Find where the given text appears and provide that cell's center as [X, Y] coordinate. 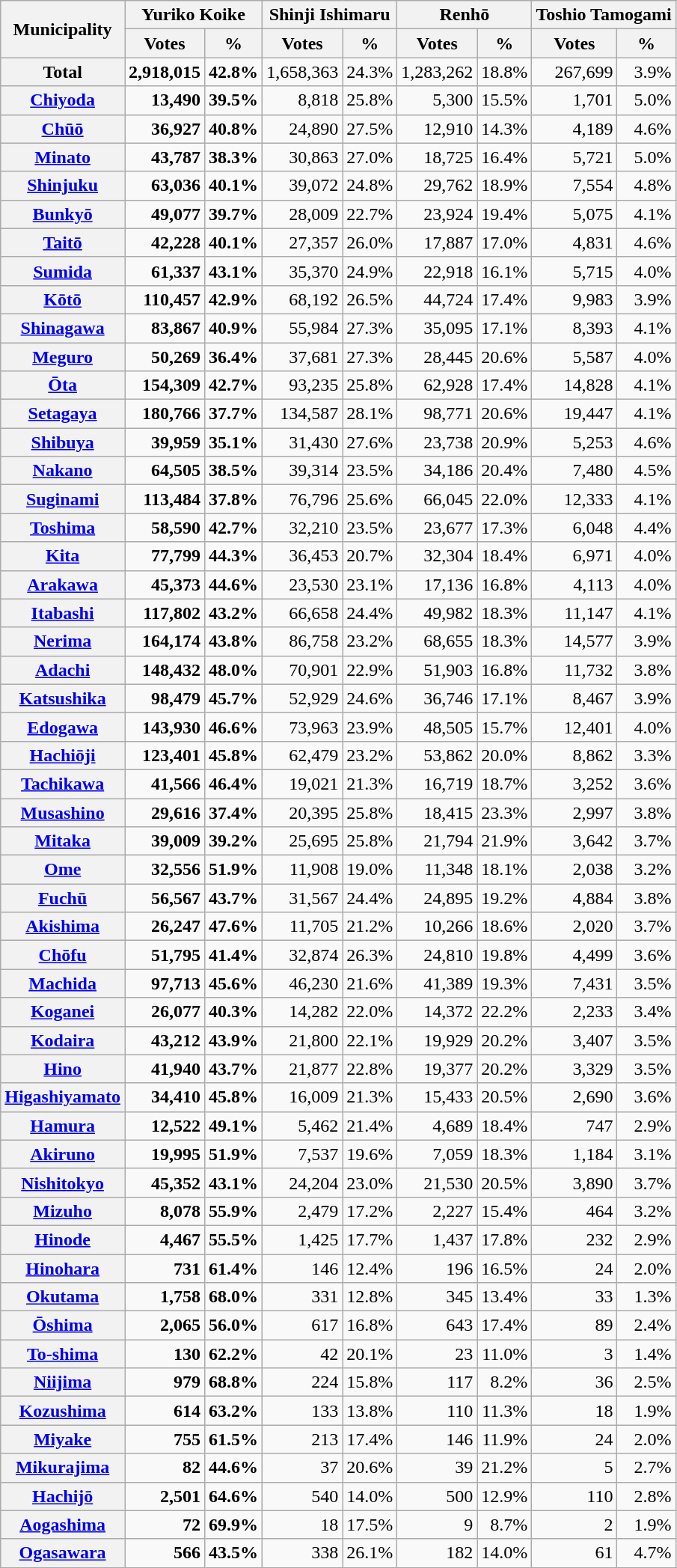
24.6% [370, 698]
643 [437, 1326]
18.9% [504, 186]
43.8% [233, 641]
38.5% [233, 471]
69.9% [233, 1525]
52,929 [302, 698]
1.3% [646, 1297]
4,831 [575, 242]
89 [575, 1326]
Suginami [63, 499]
2 [575, 1525]
76,796 [302, 499]
23.3% [504, 812]
14,282 [302, 1012]
11,147 [575, 613]
16.4% [504, 157]
Higashiyamato [63, 1097]
72 [165, 1525]
41.4% [233, 955]
3,407 [575, 1040]
93,235 [302, 385]
68.0% [233, 1297]
Itabashi [63, 613]
Shinjuku [63, 186]
23,738 [437, 442]
19,447 [575, 414]
18.1% [504, 870]
12.4% [370, 1269]
Kōtō [63, 299]
30,863 [302, 157]
39,072 [302, 186]
2,227 [437, 1211]
15.8% [370, 1382]
43,212 [165, 1040]
14,372 [437, 1012]
18,725 [437, 157]
36,453 [302, 556]
42 [302, 1354]
Nishitokyo [63, 1183]
43,787 [165, 157]
21.9% [504, 841]
Yuriko Koike [193, 15]
35.1% [233, 442]
500 [437, 1496]
Chōfu [63, 955]
20,395 [302, 812]
8,078 [165, 1211]
26.5% [370, 299]
12.9% [504, 1496]
4,189 [575, 129]
17,136 [437, 585]
25.6% [370, 499]
68,192 [302, 299]
15.5% [504, 100]
Ome [63, 870]
21,530 [437, 1183]
130 [165, 1354]
48,505 [437, 727]
7,431 [575, 983]
51,903 [437, 670]
1.4% [646, 1354]
63,036 [165, 186]
53,862 [437, 755]
55.5% [233, 1239]
41,389 [437, 983]
56.0% [233, 1326]
38.3% [233, 157]
Fuchū [63, 898]
23.9% [370, 727]
338 [302, 1553]
To-shima [63, 1354]
21,877 [302, 1069]
8,467 [575, 698]
1,437 [437, 1239]
26,247 [165, 927]
37 [302, 1468]
4.8% [646, 186]
Arakawa [63, 585]
23.0% [370, 1183]
12,401 [575, 727]
68,655 [437, 641]
16,719 [437, 784]
2,038 [575, 870]
Meguro [63, 357]
98,479 [165, 698]
13.8% [370, 1411]
5,715 [575, 271]
36 [575, 1382]
14,828 [575, 385]
Machida [63, 983]
48.0% [233, 670]
61,337 [165, 271]
49,077 [165, 214]
3,329 [575, 1069]
13,490 [165, 100]
66,045 [437, 499]
44.3% [233, 556]
61 [575, 1553]
47.6% [233, 927]
117 [437, 1382]
747 [575, 1126]
51,795 [165, 955]
28.1% [370, 414]
17.3% [504, 528]
20.0% [504, 755]
39.2% [233, 841]
77,799 [165, 556]
39 [437, 1468]
Nakano [63, 471]
Okutama [63, 1297]
979 [165, 1382]
Hino [63, 1069]
3,252 [575, 784]
12,522 [165, 1126]
26,077 [165, 1012]
Koganei [63, 1012]
2.8% [646, 1496]
24,810 [437, 955]
82 [165, 1468]
4,884 [575, 898]
11,908 [302, 870]
19.8% [504, 955]
8.7% [504, 1525]
17.7% [370, 1239]
36,746 [437, 698]
617 [302, 1326]
55.9% [233, 1211]
50,269 [165, 357]
44,724 [437, 299]
4.4% [646, 528]
17.2% [370, 1211]
9,983 [575, 299]
19.4% [504, 214]
Shibuya [63, 442]
1,701 [575, 100]
267,699 [575, 72]
Renhō [465, 15]
15,433 [437, 1097]
22.2% [504, 1012]
Total [63, 72]
66,658 [302, 613]
61.5% [233, 1439]
49.1% [233, 1126]
16.5% [504, 1269]
36,927 [165, 129]
17.0% [504, 242]
32,874 [302, 955]
1,283,262 [437, 72]
3 [575, 1354]
2,918,015 [165, 72]
7,554 [575, 186]
20.1% [370, 1354]
24,204 [302, 1183]
10,266 [437, 927]
213 [302, 1439]
143,930 [165, 727]
4,499 [575, 955]
Aogashima [63, 1525]
2.4% [646, 1326]
Hinohara [63, 1269]
37.7% [233, 414]
35,095 [437, 328]
Hachiōji [63, 755]
Taitō [63, 242]
Chūō [63, 129]
180,766 [165, 414]
43.2% [233, 613]
31,567 [302, 898]
36.4% [233, 357]
7,059 [437, 1154]
Hamura [63, 1126]
70,901 [302, 670]
64.6% [233, 1496]
755 [165, 1439]
2,233 [575, 1012]
19,929 [437, 1040]
46,230 [302, 983]
29,762 [437, 186]
37.4% [233, 812]
64,505 [165, 471]
345 [437, 1297]
35,370 [302, 271]
23 [437, 1354]
4.7% [646, 1553]
23.1% [370, 585]
21,794 [437, 841]
19,995 [165, 1154]
Niijima [63, 1382]
28,009 [302, 214]
Toshio Tamogami [604, 15]
464 [575, 1211]
2,020 [575, 927]
3.3% [646, 755]
18.8% [504, 72]
2,065 [165, 1326]
86,758 [302, 641]
5,587 [575, 357]
26.1% [370, 1553]
4,689 [437, 1126]
224 [302, 1382]
2,501 [165, 1496]
Hachijō [63, 1496]
1,658,363 [302, 72]
22.7% [370, 214]
Tachikawa [63, 784]
29,616 [165, 812]
16.1% [504, 271]
232 [575, 1239]
8,393 [575, 328]
11.3% [504, 1411]
41,566 [165, 784]
3.4% [646, 1012]
13.4% [504, 1297]
19,021 [302, 784]
Akiruno [63, 1154]
19.2% [504, 898]
32,556 [165, 870]
40.9% [233, 328]
12.8% [370, 1297]
61.4% [233, 1269]
17.8% [504, 1239]
20.9% [504, 442]
23,677 [437, 528]
117,802 [165, 613]
32,210 [302, 528]
7,537 [302, 1154]
3.1% [646, 1154]
19.6% [370, 1154]
33 [575, 1297]
26.0% [370, 242]
Katsushika [63, 698]
182 [437, 1553]
5,462 [302, 1126]
63.2% [233, 1411]
Mikurajima [63, 1468]
46.4% [233, 784]
20.7% [370, 556]
12,333 [575, 499]
22.9% [370, 670]
23,924 [437, 214]
331 [302, 1297]
41,940 [165, 1069]
45,352 [165, 1183]
113,484 [165, 499]
15.7% [504, 727]
24,890 [302, 129]
Shinagawa [63, 328]
5,300 [437, 100]
24,895 [437, 898]
11,732 [575, 670]
Mitaka [63, 841]
37.8% [233, 499]
19.0% [370, 870]
21.6% [370, 983]
8,862 [575, 755]
Edogawa [63, 727]
4,113 [575, 585]
Nerima [63, 641]
Ōta [63, 385]
5,075 [575, 214]
27.0% [370, 157]
3,890 [575, 1183]
39,959 [165, 442]
43.9% [233, 1040]
20.4% [504, 471]
24.8% [370, 186]
24.9% [370, 271]
12,910 [437, 129]
55,984 [302, 328]
9 [437, 1525]
Hinode [63, 1239]
34,186 [437, 471]
32,304 [437, 556]
27.6% [370, 442]
Sumida [63, 271]
62,479 [302, 755]
56,567 [165, 898]
Toshima [63, 528]
98,771 [437, 414]
42.8% [233, 72]
Shinji Ishimaru [330, 15]
39,314 [302, 471]
154,309 [165, 385]
Mizuho [63, 1211]
19.3% [504, 983]
42.9% [233, 299]
34,410 [165, 1097]
97,713 [165, 983]
Kita [63, 556]
2.7% [646, 1468]
7,480 [575, 471]
46.6% [233, 727]
Chiyoda [63, 100]
Municipality [63, 29]
11,705 [302, 927]
73,963 [302, 727]
123,401 [165, 755]
18,415 [437, 812]
1,184 [575, 1154]
2.5% [646, 1382]
42,228 [165, 242]
58,590 [165, 528]
49,982 [437, 613]
45,373 [165, 585]
Minato [63, 157]
5,721 [575, 157]
540 [302, 1496]
11,348 [437, 870]
2,997 [575, 812]
5,253 [575, 442]
8.2% [504, 1382]
566 [165, 1553]
2,479 [302, 1211]
6,971 [575, 556]
Ōshima [63, 1326]
28,445 [437, 357]
62.2% [233, 1354]
23,530 [302, 585]
14.3% [504, 129]
4.5% [646, 471]
22.8% [370, 1069]
3,642 [575, 841]
8,818 [302, 100]
83,867 [165, 328]
39,009 [165, 841]
Adachi [63, 670]
11.9% [504, 1439]
133 [302, 1411]
62,928 [437, 385]
45.6% [233, 983]
31,430 [302, 442]
Setagaya [63, 414]
39.7% [233, 214]
19,377 [437, 1069]
21.4% [370, 1126]
196 [437, 1269]
110,457 [165, 299]
45.7% [233, 698]
Ogasawara [63, 1553]
5 [575, 1468]
17,887 [437, 242]
Miyake [63, 1439]
17.5% [370, 1525]
27,357 [302, 242]
Kozushima [63, 1411]
40.8% [233, 129]
27.5% [370, 129]
731 [165, 1269]
43.5% [233, 1553]
164,174 [165, 641]
134,587 [302, 414]
6,048 [575, 528]
24.3% [370, 72]
4,467 [165, 1239]
26.3% [370, 955]
1,425 [302, 1239]
40.3% [233, 1012]
614 [165, 1411]
39.5% [233, 100]
18.6% [504, 927]
37,681 [302, 357]
1,758 [165, 1297]
11.0% [504, 1354]
Musashino [63, 812]
25,695 [302, 841]
148,432 [165, 670]
14,577 [575, 641]
Bunkyō [63, 214]
16,009 [302, 1097]
68.8% [233, 1382]
18.7% [504, 784]
22,918 [437, 271]
22.1% [370, 1040]
2,690 [575, 1097]
Akishima [63, 927]
15.4% [504, 1211]
21,800 [302, 1040]
Kodaira [63, 1040]
